Search for the cell housing the specified text and yield its [x, y] center coordinate. 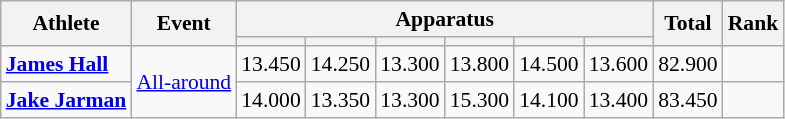
Rank [754, 24]
82.900 [688, 64]
13.400 [618, 100]
13.800 [480, 64]
James Hall [66, 64]
Jake Jarman [66, 100]
14.250 [340, 64]
13.450 [270, 64]
13.350 [340, 100]
Apparatus [444, 19]
All-around [184, 82]
83.450 [688, 100]
13.600 [618, 64]
15.300 [480, 100]
14.100 [548, 100]
Athlete [66, 24]
Total [688, 24]
14.500 [548, 64]
14.000 [270, 100]
Event [184, 24]
